Output the (x, y) coordinate of the center of the cell containing the given text.  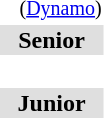
Senior (52, 40)
Junior (52, 103)
